Return (x, y) of the center of cell containing provided text 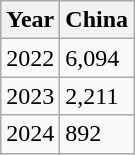
2023 (30, 96)
2022 (30, 58)
Year (30, 20)
2024 (30, 134)
892 (97, 134)
6,094 (97, 58)
China (97, 20)
2,211 (97, 96)
